Scan for the cell matching the given text and deliver its (X, Y) coordinate at center. 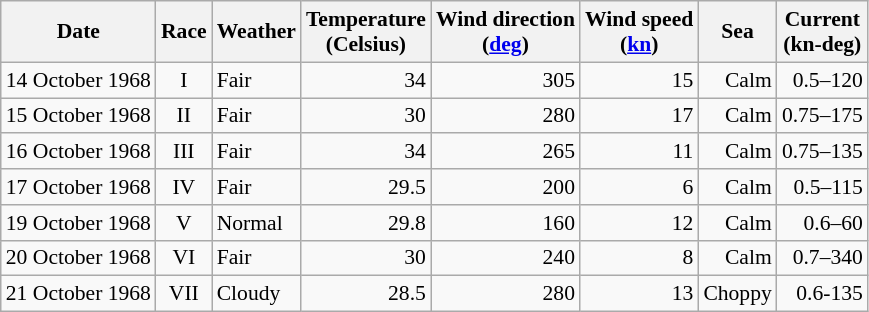
8 (639, 258)
I (184, 80)
11 (639, 152)
240 (506, 258)
19 October 1968 (78, 223)
0.5–120 (822, 80)
15 October 1968 (78, 116)
0.6-135 (822, 294)
21 October 1968 (78, 294)
Sea (737, 32)
0.5–115 (822, 187)
Wind direction(deg) (506, 32)
II (184, 116)
200 (506, 187)
29.5 (366, 187)
17 October 1968 (78, 187)
17 (639, 116)
265 (506, 152)
6 (639, 187)
28.5 (366, 294)
Weather (256, 32)
305 (506, 80)
Race (184, 32)
29.8 (366, 223)
Temperature(Celsius) (366, 32)
16 October 1968 (78, 152)
VII (184, 294)
15 (639, 80)
Date (78, 32)
Wind speed(kn) (639, 32)
IV (184, 187)
20 October 1968 (78, 258)
0.6–60 (822, 223)
Choppy (737, 294)
160 (506, 223)
0.75–175 (822, 116)
VI (184, 258)
12 (639, 223)
V (184, 223)
0.7–340 (822, 258)
Normal (256, 223)
Cloudy (256, 294)
Current(kn-deg) (822, 32)
III (184, 152)
13 (639, 294)
0.75–135 (822, 152)
14 October 1968 (78, 80)
